Capture the cell that displays the provided text and extract its (X, Y) central coordinate. 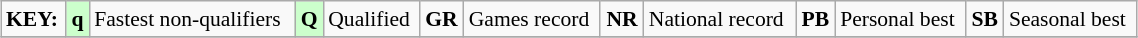
GR (442, 19)
q (78, 19)
PB (816, 19)
Personal best (900, 19)
KEY: (34, 19)
National record (720, 19)
Qualified (371, 19)
NR (622, 19)
Fastest non-qualifiers (192, 19)
SB (985, 19)
Games record (532, 19)
Seasonal best (1070, 19)
Q (309, 19)
